Return (X, Y) of the center of cell containing provided text 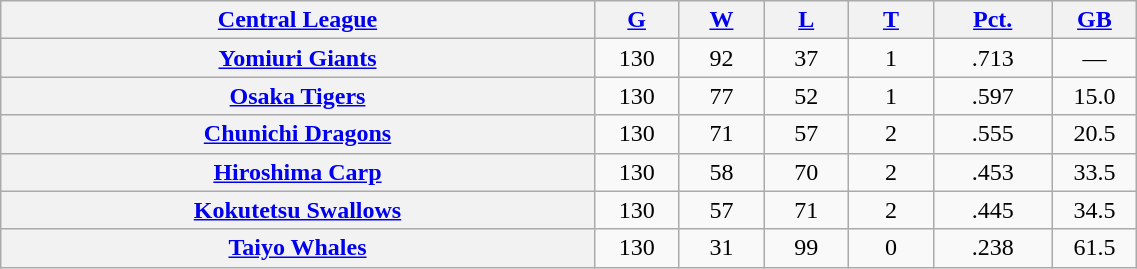
.453 (992, 172)
Kokutetsu Swallows (298, 210)
31 (722, 248)
Hiroshima Carp (298, 172)
99 (806, 248)
0 (892, 248)
20.5 (1094, 134)
70 (806, 172)
.713 (992, 58)
Yomiuri Giants (298, 58)
.597 (992, 96)
92 (722, 58)
58 (722, 172)
Taiyo Whales (298, 248)
Central League (298, 20)
Osaka Tigers (298, 96)
Pct. (992, 20)
52 (806, 96)
.445 (992, 210)
15.0 (1094, 96)
33.5 (1094, 172)
L (806, 20)
G (636, 20)
37 (806, 58)
61.5 (1094, 248)
34.5 (1094, 210)
W (722, 20)
T (892, 20)
Chunichi Dragons (298, 134)
.238 (992, 248)
77 (722, 96)
GB (1094, 20)
.555 (992, 134)
— (1094, 58)
